Extract the [X, Y] coordinate from the center of the cell holding the provided text.  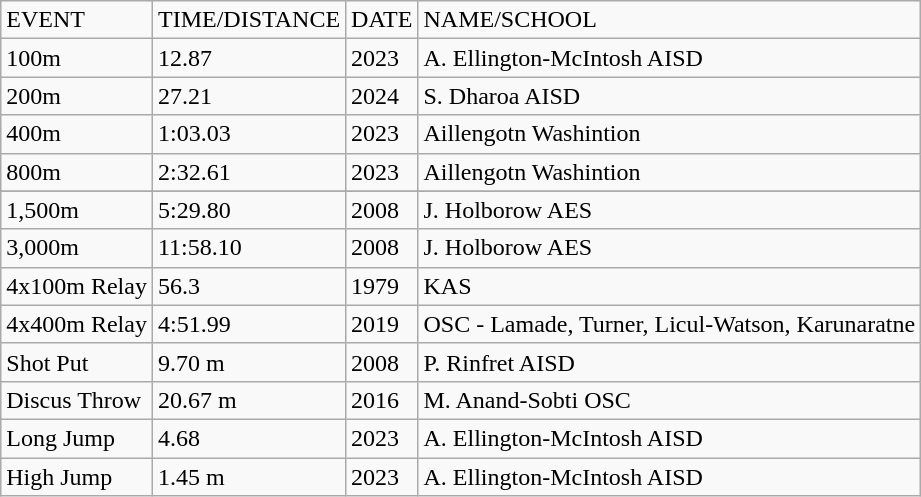
12.87 [248, 58]
EVENT [77, 20]
27.21 [248, 96]
100m [77, 58]
TIME/DISTANCE [248, 20]
200m [77, 96]
20.67 m [248, 400]
4x400m Relay [77, 324]
2:32.61 [248, 172]
1979 [382, 286]
2019 [382, 324]
DATE [382, 20]
400m [77, 134]
OSC - Lamade, Turner, Licul-Watson, Karunaratne [670, 324]
1:03.03 [248, 134]
P. Rinfret AISD [670, 362]
3,000m [77, 248]
S. Dharoa AISD [670, 96]
5:29.80 [248, 210]
4.68 [248, 438]
Long Jump [77, 438]
4x100m Relay [77, 286]
11:58.10 [248, 248]
2024 [382, 96]
NAME/SCHOOL [670, 20]
KAS [670, 286]
2016 [382, 400]
56.3 [248, 286]
High Jump [77, 477]
9.70 m [248, 362]
4:51.99 [248, 324]
1,500m [77, 210]
M. Anand-Sobti OSC [670, 400]
800m [77, 172]
Discus Throw [77, 400]
Shot Put [77, 362]
1.45 m [248, 477]
